Return (X, Y) of the center of cell containing provided text 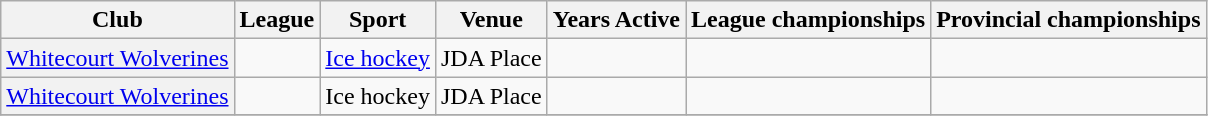
League (277, 20)
Sport (378, 20)
Years Active (616, 20)
Club (118, 20)
Provincial championships (1068, 20)
Venue (491, 20)
League championships (808, 20)
